Extract the [X, Y] coordinate from the center of the cell holding the provided text.  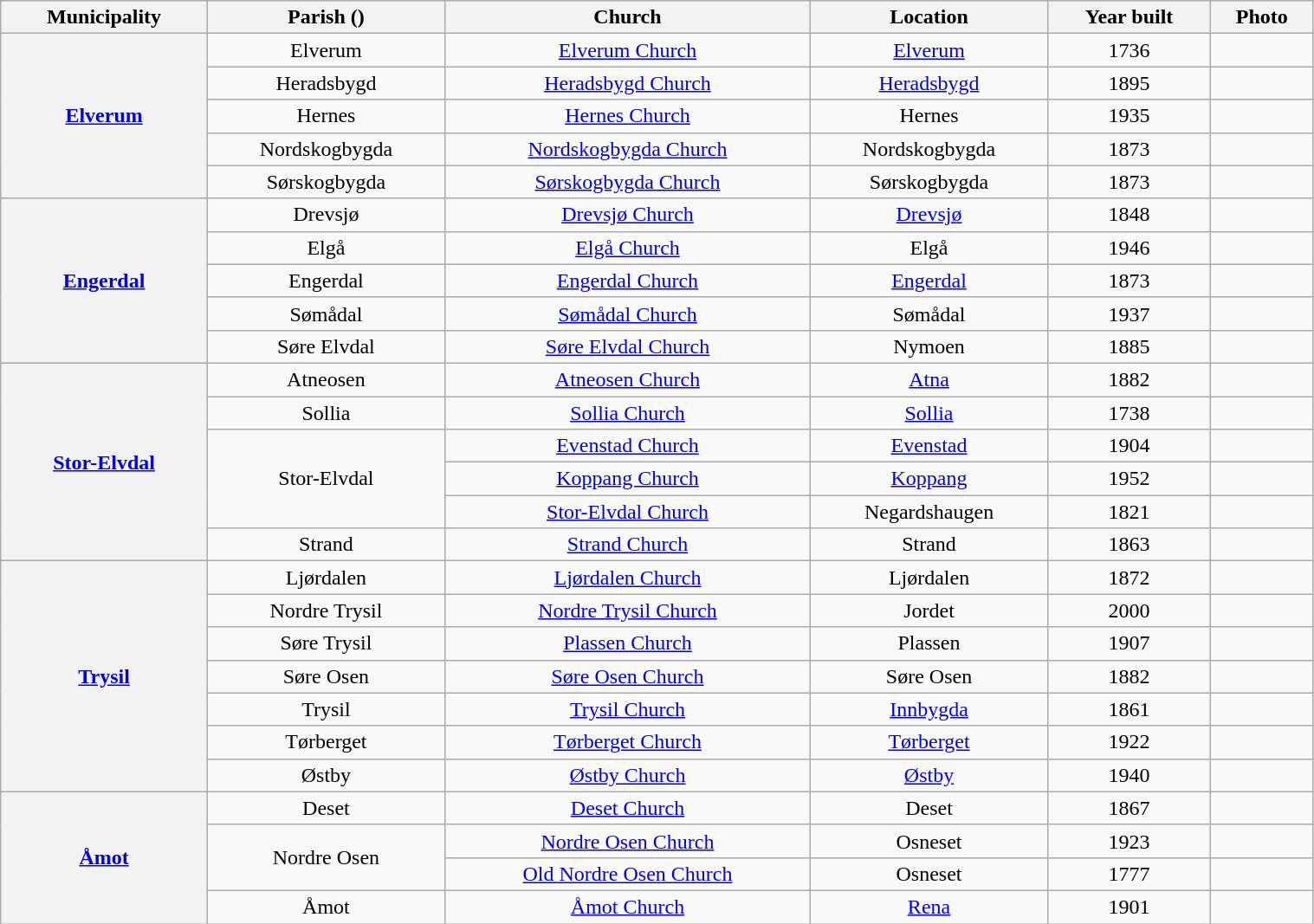
Parish () [326, 17]
Rena [929, 907]
Strand Church [628, 545]
Trysil Church [628, 709]
Søre Trysil [326, 643]
1940 [1130, 775]
1885 [1130, 346]
Koppang Church [628, 479]
Atneosen [326, 379]
Location [929, 17]
Stor-Elvdal Church [628, 512]
Engerdal Church [628, 281]
Hernes Church [628, 116]
Evenstad [929, 446]
1736 [1130, 50]
Plassen Church [628, 643]
Old Nordre Osen Church [628, 874]
1872 [1130, 578]
1738 [1130, 413]
1922 [1130, 742]
Elgå Church [628, 248]
1935 [1130, 116]
Tørberget Church [628, 742]
Sollia Church [628, 413]
Åmot Church [628, 907]
Negardshaugen [929, 512]
Church [628, 17]
Nordskogbygda Church [628, 149]
1923 [1130, 841]
Plassen [929, 643]
Heradsbygd Church [628, 83]
1901 [1130, 907]
Sørskogbygda Church [628, 182]
Municipality [104, 17]
Drevsjø Church [628, 215]
Nordre Trysil Church [628, 611]
Atneosen Church [628, 379]
Søre Elvdal [326, 346]
1848 [1130, 215]
1946 [1130, 248]
Photo [1261, 17]
Jordet [929, 611]
1952 [1130, 479]
Nymoen [929, 346]
1904 [1130, 446]
Søre Osen Church [628, 676]
Deset Church [628, 808]
Atna [929, 379]
1821 [1130, 512]
1861 [1130, 709]
Ljørdalen Church [628, 578]
Nordre Osen [326, 857]
1937 [1130, 313]
1907 [1130, 643]
1867 [1130, 808]
Østby Church [628, 775]
Evenstad Church [628, 446]
Year built [1130, 17]
Elverum Church [628, 50]
Nordre Osen Church [628, 841]
Innbygda [929, 709]
Søre Elvdal Church [628, 346]
1895 [1130, 83]
Koppang [929, 479]
Sømådal Church [628, 313]
1777 [1130, 874]
1863 [1130, 545]
Nordre Trysil [326, 611]
2000 [1130, 611]
